Capture the cell that displays the provided text and extract its (X, Y) central coordinate. 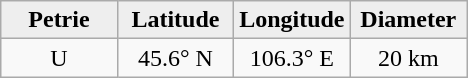
106.3° E (292, 58)
20 km (408, 58)
45.6° N (175, 58)
U (59, 58)
Longitude (292, 20)
Diameter (408, 20)
Latitude (175, 20)
Petrie (59, 20)
